Return the [x, y] coordinate for the center point of the cell that contains the specified text.  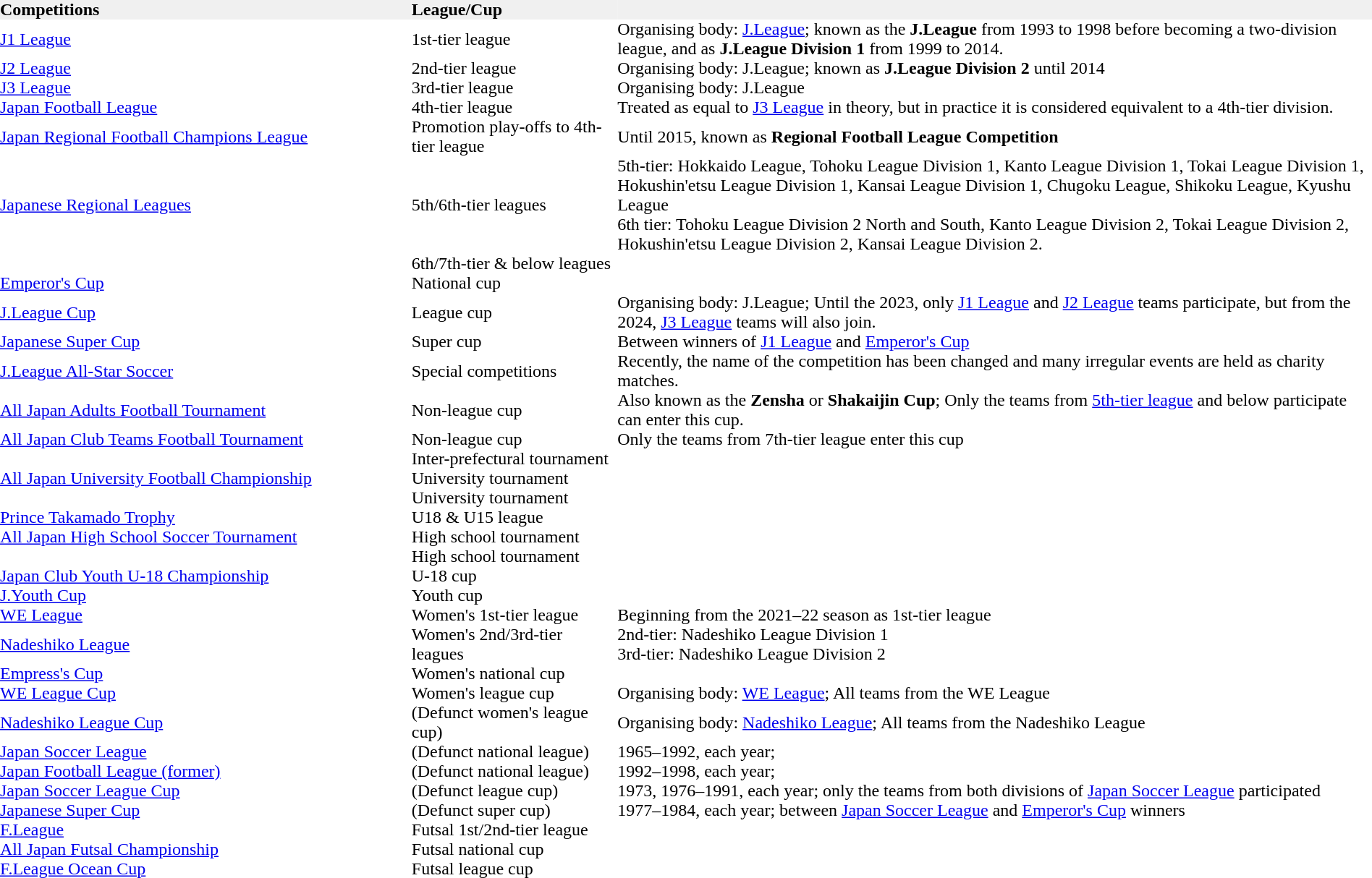
Organising body: J.League; Until the 2023, only J1 League and J2 League teams participate, but from the 2024, J3 League teams will also join. [994, 312]
Women's 2nd/3rd-tier leagues [514, 644]
All Japan Futsal Championship [206, 849]
Organising body: WE League; All teams from the WE League [994, 693]
Prince Takamado Trophy [206, 518]
Japan Football League (former) [206, 771]
Only the teams from 7th-tier league enter this cup [994, 440]
Futsal 1st/2nd-tier league [514, 830]
4th-tier league [514, 107]
3rd-tier league [514, 88]
Until 2015, known as Regional Football League Competition [994, 137]
All Japan University Football Championship [206, 479]
(Defunct league cup) [514, 791]
J1 League [206, 39]
Women's league cup [514, 693]
Japan Soccer League [206, 752]
Japan Regional Football Champions League [206, 137]
Japan Soccer League Cup [206, 791]
Between winners of J1 League and Emperor's Cup [994, 341]
Treated as equal to J3 League in theory, but in practice it is considered equivalent to a 4th-tier division. [994, 107]
All Japan High School Soccer Tournament [206, 537]
League cup [514, 312]
Nadeshiko League Cup [206, 723]
1973, 1976–1991, each year; only the teams from both divisions of Japan Soccer League participated [994, 791]
Japan Football League [206, 107]
Youth cup [514, 596]
1st-tier league [514, 39]
Empress's Cup [206, 674]
J.League All-Star Soccer [206, 371]
All Japan Club Teams Football Tournament [206, 440]
Women's 1st-tier league [514, 615]
1965–1992, each year; [994, 752]
Futsal national cup [514, 849]
Also known as the Zensha or Shakaijin Cup; Only the teams from 5th-tier league and below participate can enter this cup. [994, 410]
Women's national cup [514, 674]
Japan Club Youth U-18 Championship [206, 576]
Nadeshiko League [206, 644]
F.League [206, 830]
Organising body: J.League [994, 88]
Special competitions [514, 371]
WE League [206, 615]
U-18 cup [514, 576]
(Defunct women's league cup) [514, 723]
Competitions [206, 10]
J.League Cup [206, 312]
1977–1984, each year; between Japan Soccer League and Emperor's Cup winners [994, 810]
U18 & U15 league [514, 518]
6th/7th-tier & below leagues [514, 263]
2nd-tier: Nadeshiko League Division 13rd-tier: Nadeshiko League Division 2 [994, 644]
Emperor's Cup [206, 284]
5th/6th-tier leagues [514, 205]
Inter-prefectural tournament [514, 459]
(Defunct super cup) [514, 810]
J3 League [206, 88]
Super cup [514, 341]
National cup [514, 284]
Organising body: Nadeshiko League; All teams from the Nadeshiko League [994, 723]
League/Cup [514, 10]
WE League Cup [206, 693]
Promotion play-offs to 4th-tier league [514, 137]
Organising body: J.League; known as J.League Division 2 until 2014 [994, 68]
1992–1998, each year; [994, 771]
J2 League [206, 68]
Beginning from the 2021–22 season as 1st-tier league [994, 615]
2nd-tier league [514, 68]
All Japan Adults Football Tournament [206, 410]
Japanese Regional Leagues [206, 205]
J.Youth Cup [206, 596]
Recently, the name of the competition has been changed and many irregular events are held as charity matches. [994, 371]
